Detect which cell encompasses the target text, then output its (X, Y) center coordinate. 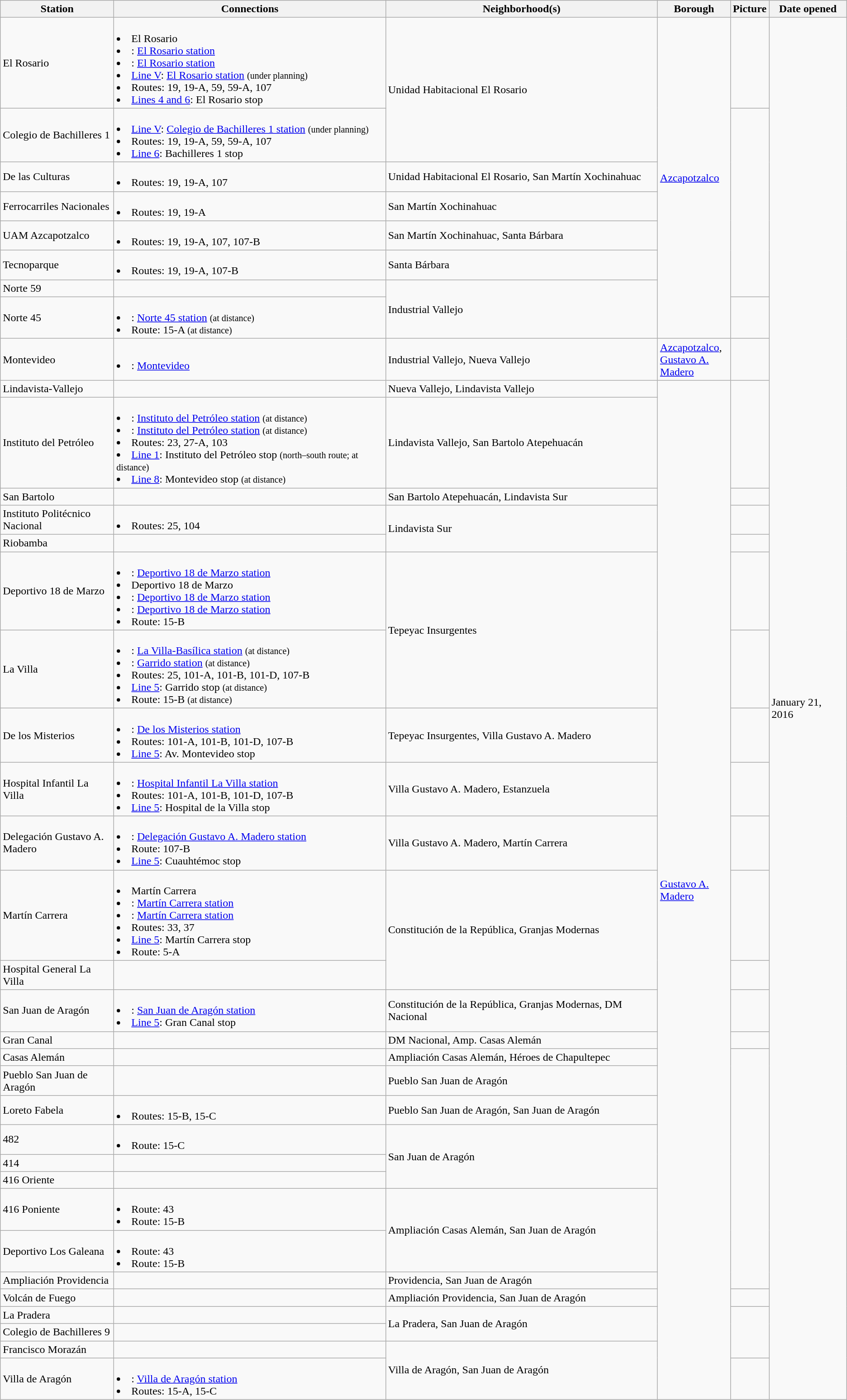
Routes: 15-B, 15-C (250, 1110)
Station (57, 9)
Villa de Aragón, San Juan de Aragón (521, 1370)
416 Poniente (57, 1210)
Azcapotzalco (694, 178)
Routes: 19, 19-A, 107-B (250, 265)
Lindavista-Vallejo (57, 389)
Casas Alemán (57, 1057)
Routes: 19, 19-A, 107 (250, 176)
Ampliación Casas Alemán, Héroes de Chapultepec (521, 1057)
Instituto Politécnico Nacional (57, 520)
482 (57, 1139)
January 21, 2016 (808, 708)
Borough (694, 9)
Deportivo 18 de Marzo (57, 591)
Ampliación Providencia, San Juan de Aragón (521, 1298)
Hospital General La Villa (57, 975)
Lindavista Vallejo, San Bartolo Atepehuacán (521, 442)
Tecnoparque (57, 265)
Gran Canal (57, 1040)
: Deportivo 18 de Marzo station Deportivo 18 de Marzo : Deportivo 18 de Marzo station : Deportivo 18 de Marzo station Route: 15-B (250, 591)
Villa Gustavo A. Madero, Estanzuela (521, 789)
Colegio de Bachilleres 1 (57, 135)
Instituto del Petróleo (57, 442)
Villa de Aragón (57, 1379)
Martín Carrera (57, 915)
: Delegación Gustavo A. Madero station Route: 107-B Line 5: Cuauhtémoc stop (250, 843)
Colegio de Bachilleres 9 (57, 1332)
Tepeyac Insurgentes, Villa Gustavo A. Madero (521, 736)
De los Misterios (57, 736)
Villa Gustavo A. Madero, Martín Carrera (521, 843)
Gustavo A. Madero (694, 890)
Lindavista Sur (521, 528)
Francisco Morazán (57, 1349)
Loreto Fabela (57, 1110)
Routes: 19, 19-A, 107, 107-B (250, 235)
Montevideo (57, 359)
Constitución de la República, Granjas Modernas (521, 930)
Routes: 19, 19-A (250, 206)
Tepeyac Insurgentes (521, 630)
Santa Bárbara (521, 265)
: De los Misterios station Routes: 101-A, 101-B, 101-D, 107-B Line 5: Av. Montevideo stop (250, 736)
Unidad Habitacional El Rosario (521, 90)
Constitución de la República, Granjas Modernas, DM Nacional (521, 1011)
Industrial Vallejo (521, 309)
414 (57, 1163)
Martín Carrera : Martín Carrera station : Martín Carrera station Routes: 33, 37 Line 5: Martín Carrera stop Route: 5-A (250, 915)
De las Culturas (57, 176)
Delegación Gustavo A. Madero (57, 843)
Route: 15-C (250, 1139)
Neighborhood(s) (521, 9)
Date opened (808, 9)
: San Juan de Aragón station Line 5: Gran Canal stop (250, 1011)
: Hospital Infantil La Villa station Routes: 101-A, 101-B, 101-D, 107-B Line 5: Hospital de la Villa stop (250, 789)
Azcapotzalco, Gustavo A. Madero (694, 359)
: Montevideo (250, 359)
Riobamba (57, 543)
San Bartolo Atepehuacán, Lindavista Sur (521, 496)
San Bartolo (57, 496)
La Pradera, San Juan de Aragón (521, 1324)
Norte 59 (57, 288)
San Martín Xochinahuac, Santa Bárbara (521, 235)
416 Oriente (57, 1180)
Industrial Vallejo, Nueva Vallejo (521, 359)
UAM Azcapotzalco (57, 235)
La Pradera (57, 1315)
Line V: Colegio de Bachilleres 1 station (under planning) Routes: 19, 19-A, 59, 59-A, 107 Line 6: Bachilleres 1 stop (250, 135)
: Norte 45 station (at distance) Route: 15-A (at distance) (250, 318)
San Martín Xochinahuac (521, 206)
La Villa (57, 669)
El Rosario (57, 63)
Connections (250, 9)
Ferrocarriles Nacionales (57, 206)
Nueva Vallejo, Lindavista Vallejo (521, 389)
Providencia, San Juan de Aragón (521, 1281)
Ampliación Providencia (57, 1281)
Picture (749, 9)
: Villa de Aragón station Routes: 15-A, 15-C (250, 1379)
Norte 45 (57, 318)
DM Nacional, Amp. Casas Alemán (521, 1040)
Volcán de Fuego (57, 1298)
Routes: 25, 104 (250, 520)
Unidad Habitacional El Rosario, San Martín Xochinahuac (521, 176)
Deportivo Los Galeana (57, 1251)
Hospital Infantil La Villa (57, 789)
Ampliación Casas Alemán, San Juan de Aragón (521, 1230)
Pueblo San Juan de Aragón, San Juan de Aragón (521, 1110)
